For the text-containing cell, return its midpoint in (x, y) coordinate format. 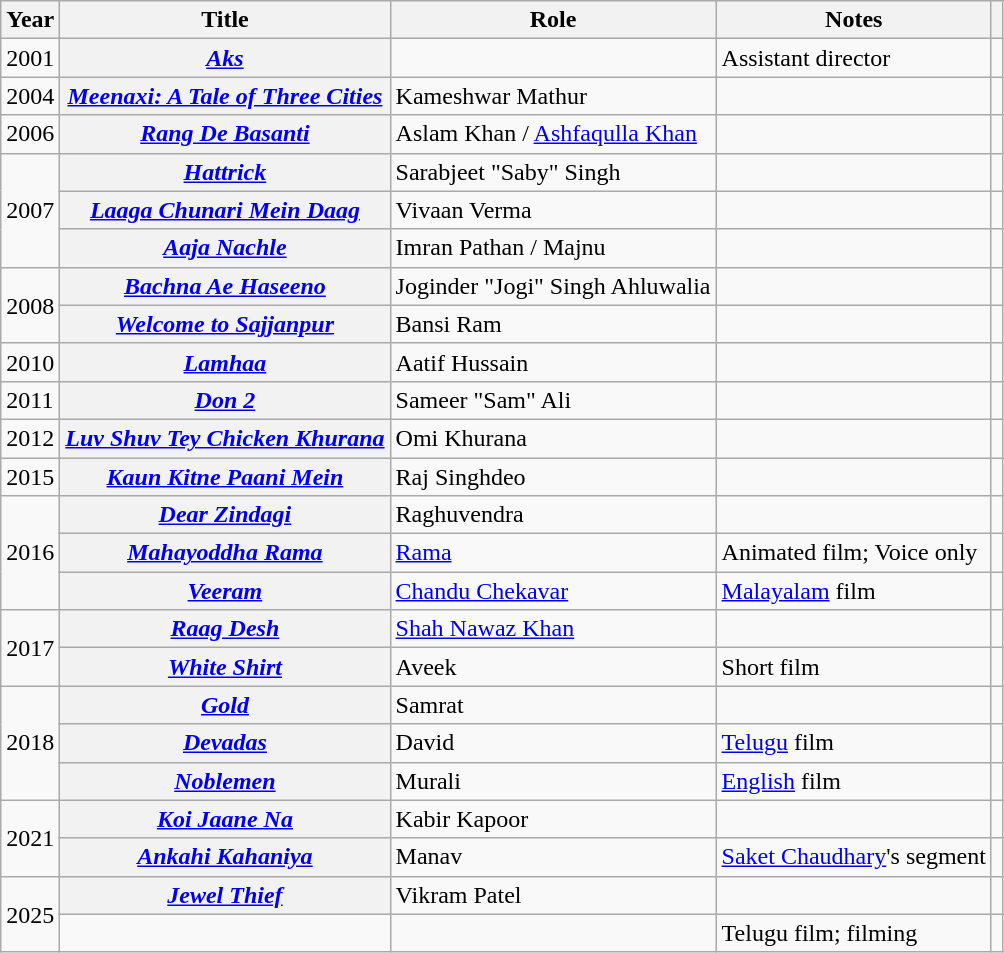
Koi Jaane Na (225, 819)
Don 2 (225, 400)
2017 (30, 648)
Notes (854, 20)
Sameer "Sam" Ali (553, 400)
2015 (30, 477)
2010 (30, 362)
2018 (30, 743)
Omi Khurana (553, 438)
Short film (854, 667)
Saket Chaudhary's segment (854, 857)
Aks (225, 58)
Title (225, 20)
Raghuvendra (553, 515)
Kabir Kapoor (553, 819)
2008 (30, 305)
Vivaan Verma (553, 210)
Laaga Chunari Mein Daag (225, 210)
2011 (30, 400)
Kameshwar Mathur (553, 96)
2016 (30, 553)
Aveek (553, 667)
2004 (30, 96)
Devadas (225, 743)
Gold (225, 705)
White Shirt (225, 667)
Murali (553, 781)
Raag Desh (225, 629)
Hattrick (225, 172)
Joginder "Jogi" Singh Ahluwalia (553, 286)
Luv Shuv Tey Chicken Khurana (225, 438)
Bansi Ram (553, 324)
Chandu Chekavar (553, 591)
Dear Zindagi (225, 515)
Shah Nawaz Khan (553, 629)
Kaun Kitne Paani Mein (225, 477)
Vikram Patel (553, 895)
Assistant director (854, 58)
Jewel Thief (225, 895)
Rang De Basanti (225, 134)
Year (30, 20)
Sarabjeet "Saby" Singh (553, 172)
2012 (30, 438)
Manav (553, 857)
2021 (30, 838)
Rama (553, 553)
Welcome to Sajjanpur (225, 324)
Lamhaa (225, 362)
Bachna Ae Haseeno (225, 286)
English film (854, 781)
Veeram (225, 591)
Aaja Nachle (225, 248)
Meenaxi: A Tale of Three Cities (225, 96)
2007 (30, 210)
David (553, 743)
Raj Singhdeo (553, 477)
2001 (30, 58)
Animated film; Voice only (854, 553)
Aslam Khan / Ashfaqulla Khan (553, 134)
Aatif Hussain (553, 362)
Ankahi Kahaniya (225, 857)
Telugu film; filming (854, 933)
2006 (30, 134)
Samrat (553, 705)
2025 (30, 914)
Mahayoddha Rama (225, 553)
Imran Pathan / Majnu (553, 248)
Telugu film (854, 743)
Malayalam film (854, 591)
Noblemen (225, 781)
Role (553, 20)
